Determine the [X, Y] coordinate at the center of the cell enclosing the given text.  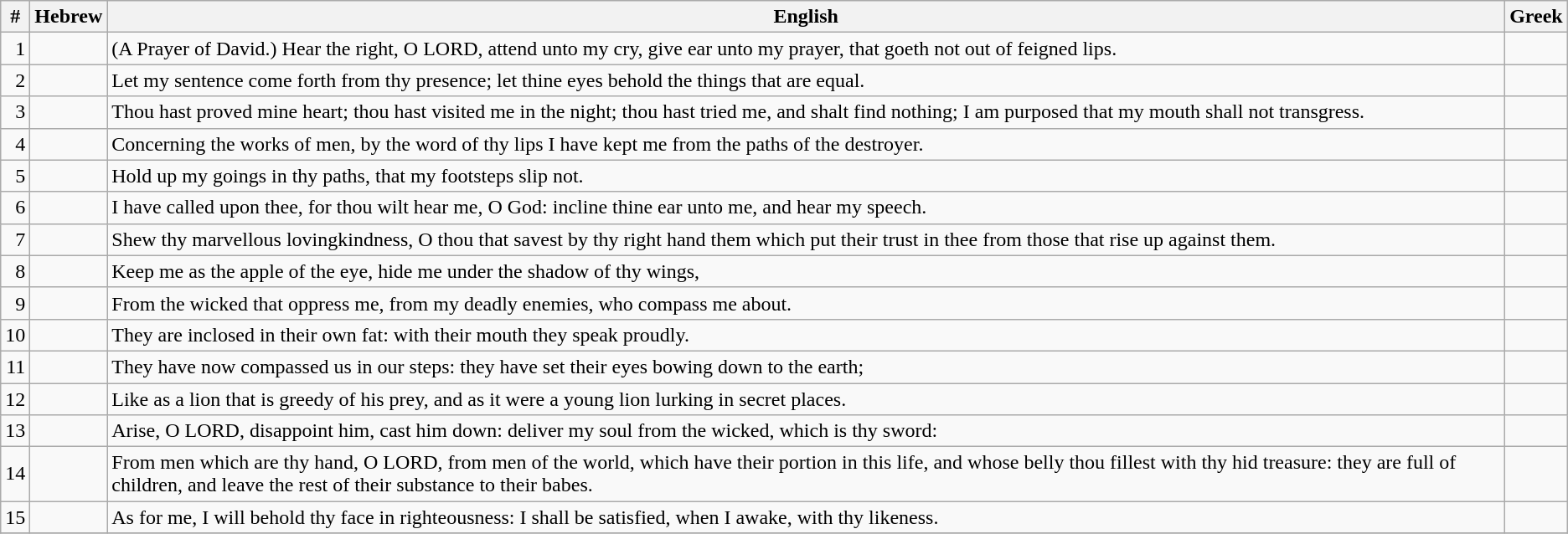
They are inclosed in their own fat: with their mouth they speak proudly. [806, 335]
Hold up my goings in thy paths, that my footsteps slip not. [806, 176]
7 [15, 239]
14 [15, 474]
15 [15, 517]
Arise, O LORD, disappoint him, cast him down: deliver my soul from the wicked, which is thy sword: [806, 431]
(A Prayer of David.) Hear the right, O LORD, attend unto my cry, give ear unto my prayer, that goeth not out of feigned lips. [806, 49]
6 [15, 208]
Greek [1536, 17]
2 [15, 80]
8 [15, 271]
11 [15, 367]
4 [15, 144]
As for me, I will behold thy face in righteousness: I shall be satisfied, when I awake, with thy likeness. [806, 517]
I have called upon thee, for thou wilt hear me, O God: incline thine ear unto me, and hear my speech. [806, 208]
Shew thy marvellous lovingkindness, O thou that savest by thy right hand them which put their trust in thee from those that rise up against them. [806, 239]
3 [15, 112]
Concerning the works of men, by the word of thy lips I have kept me from the paths of the destroyer. [806, 144]
They have now compassed us in our steps: they have set their eyes bowing down to the earth; [806, 367]
9 [15, 303]
12 [15, 399]
5 [15, 176]
From the wicked that oppress me, from my deadly enemies, who compass me about. [806, 303]
English [806, 17]
10 [15, 335]
# [15, 17]
1 [15, 49]
Let my sentence come forth from thy presence; let thine eyes behold the things that are equal. [806, 80]
Hebrew [69, 17]
13 [15, 431]
Like as a lion that is greedy of his prey, and as it were a young lion lurking in secret places. [806, 399]
Keep me as the apple of the eye, hide me under the shadow of thy wings, [806, 271]
